From the cell containing the given text, extract its center point as (X, Y) coordinate. 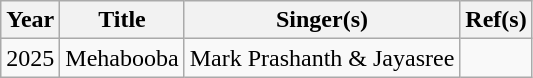
Mehabooba (122, 58)
Title (122, 20)
Year (30, 20)
Mark Prashanth & Jayasree (322, 58)
Singer(s) (322, 20)
2025 (30, 58)
Ref(s) (496, 20)
